Find where the given text appears and provide that cell's center as [X, Y] coordinate. 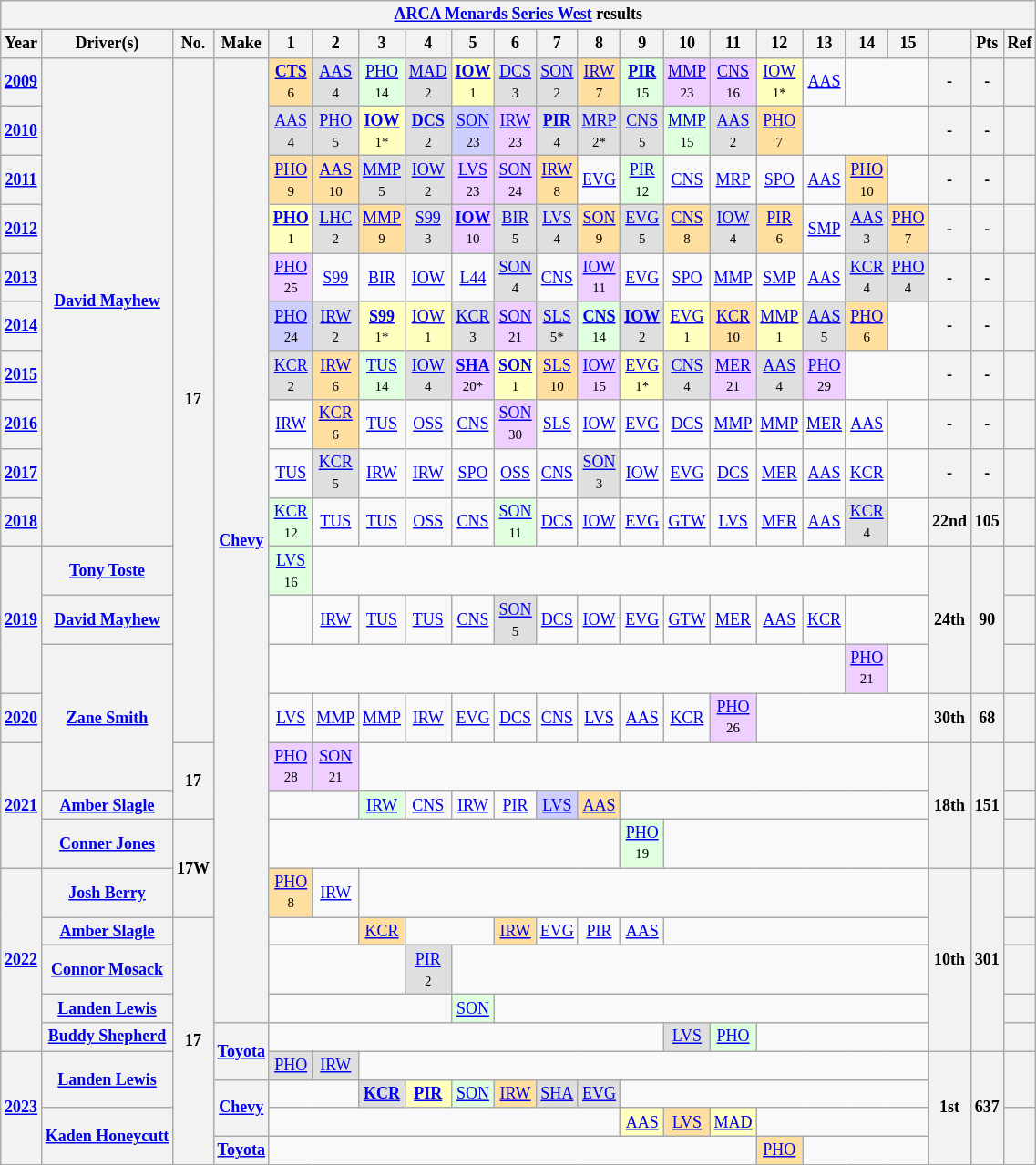
SON1 [516, 375]
KCR12 [291, 522]
PIR4 [557, 131]
105 [987, 522]
SON5 [516, 619]
90 [987, 619]
MAD [733, 1122]
SON11 [516, 522]
AAS10 [335, 179]
IRW2 [335, 326]
SON2 [557, 82]
BIR [383, 278]
3 [383, 44]
Zane Smith [107, 718]
637 [987, 1108]
BIR5 [516, 229]
15 [908, 44]
CNS4 [687, 375]
2014 [22, 326]
MRP2* [600, 131]
1 [291, 44]
30th [949, 718]
SON9 [600, 229]
PHO26 [733, 718]
Conner Jones [107, 843]
17W [193, 867]
SON3 [600, 473]
S991* [383, 326]
KCR10 [733, 326]
AAS3 [867, 229]
KCR6 [335, 424]
5 [473, 44]
PHO28 [291, 766]
CNS5 [642, 131]
SON23 [473, 131]
2016 [22, 424]
ARCA Menards Series West results [518, 15]
PHO8 [291, 893]
Ref [1020, 44]
MAD2 [428, 82]
SHA [557, 1093]
CNS14 [600, 326]
6 [516, 44]
LVS16 [291, 571]
IOW15 [600, 375]
SON30 [516, 424]
KCR3 [473, 326]
AAS2 [733, 131]
Year [22, 44]
CNS8 [687, 229]
DCS2 [428, 131]
4 [428, 44]
SHA20* [473, 375]
PIR12 [642, 179]
2013 [22, 278]
2022 [22, 960]
7 [557, 44]
DCS3 [516, 82]
KCR5 [335, 473]
IOW11 [600, 278]
PIR2 [428, 970]
PHO25 [291, 278]
EVG5 [642, 229]
PHO29 [825, 375]
TUS14 [383, 375]
AAS5 [825, 326]
151 [987, 805]
PHO14 [383, 82]
2012 [22, 229]
MMP9 [383, 229]
2020 [22, 718]
Pts [987, 44]
Driver(s) [107, 44]
SON4 [516, 278]
24th [949, 619]
MER21 [733, 375]
Kaden Honeycutt [107, 1136]
11 [733, 44]
10th [949, 960]
2011 [22, 179]
IRW23 [516, 131]
9 [642, 44]
LVS23 [473, 179]
LHC2 [335, 229]
PHO19 [642, 843]
12 [780, 44]
S99 [335, 278]
SLS [557, 424]
PHO6 [867, 326]
SLS5* [557, 326]
Make [241, 44]
18th [949, 805]
LVS4 [557, 229]
MMP15 [687, 131]
IRW8 [557, 179]
PHO24 [291, 326]
8 [600, 44]
PHO9 [291, 179]
MMP5 [383, 179]
13 [825, 44]
EVG1 [687, 326]
Tony Toste [107, 571]
2 [335, 44]
S993 [428, 229]
PHO10 [867, 179]
2010 [22, 131]
KCR2 [291, 375]
14 [867, 44]
No. [193, 44]
2015 [22, 375]
10 [687, 44]
MMP23 [687, 82]
PIR6 [780, 229]
2017 [22, 473]
Buddy Shepherd [107, 1037]
68 [987, 718]
MRP [733, 179]
IOW10 [473, 229]
Connor Mosack [107, 970]
SON24 [516, 179]
2023 [22, 1108]
PHO5 [335, 131]
2019 [22, 619]
PHO21 [867, 669]
PIR15 [642, 82]
2018 [22, 522]
301 [987, 960]
2021 [22, 805]
1st [949, 1108]
IRW6 [335, 375]
PHO1 [291, 229]
EVG1* [642, 375]
SLS10 [557, 375]
Josh Berry [107, 893]
CNS16 [733, 82]
IRW7 [600, 82]
MMP1 [780, 326]
L44 [473, 278]
2009 [22, 82]
CTS6 [291, 82]
22nd [949, 522]
PHO4 [908, 278]
